From the cell containing the given text, extract its center point as (X, Y) coordinate. 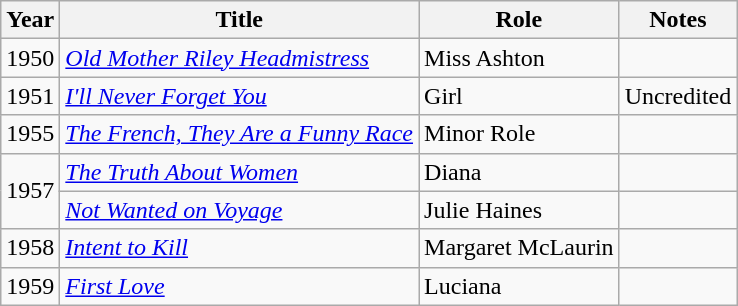
Diana (520, 172)
Old Mother Riley Headmistress (240, 58)
Year (30, 20)
Margaret McLaurin (520, 248)
1957 (30, 191)
Title (240, 20)
The French, They Are a Funny Race (240, 134)
I'll Never Forget You (240, 96)
Luciana (520, 286)
Minor Role (520, 134)
The Truth About Women (240, 172)
Role (520, 20)
Not Wanted on Voyage (240, 210)
1955 (30, 134)
Intent to Kill (240, 248)
1959 (30, 286)
Uncredited (678, 96)
1951 (30, 96)
Miss Ashton (520, 58)
First Love (240, 286)
Julie Haines (520, 210)
1958 (30, 248)
1950 (30, 58)
Girl (520, 96)
Notes (678, 20)
